Output the [X, Y] coordinate of the center of the cell containing the given text.  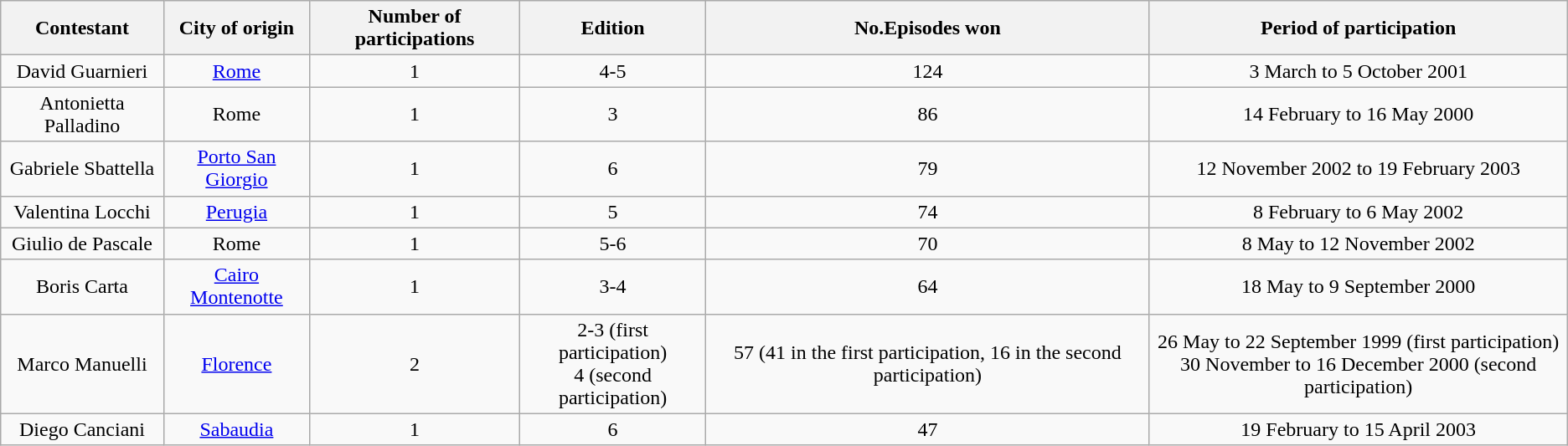
70 [928, 244]
3 March to 5 October 2001 [1359, 71]
Edition [612, 28]
Giulio de Pascale [82, 244]
Sabaudia [236, 429]
79 [928, 169]
Florence [236, 363]
8 February to 6 May 2002 [1359, 212]
Contestant [82, 28]
Diego Canciani [82, 429]
5-6 [612, 244]
18 May to 9 September 2000 [1359, 286]
Marco Manuelli [82, 363]
Boris Carta [82, 286]
City of origin [236, 28]
3 [612, 114]
Perugia [236, 212]
19 February to 15 April 2003 [1359, 429]
26 May to 22 September 1999 (first participation)30 November to 16 December 2000 (second participation) [1359, 363]
12 November 2002 to 19 February 2003 [1359, 169]
Gabriele Sbattella [82, 169]
2 [415, 363]
David Guarnieri [82, 71]
124 [928, 71]
86 [928, 114]
5 [612, 212]
Cairo Montenotte [236, 286]
No.Episodes won [928, 28]
4-5 [612, 71]
74 [928, 212]
Porto San Giorgio [236, 169]
2-3 (first participation)4 (second participation) [612, 363]
47 [928, 429]
3-4 [612, 286]
57 (41 in the first participation, 16 in the second participation) [928, 363]
Antonietta Palladino [82, 114]
Period of participation [1359, 28]
64 [928, 286]
Valentina Locchi [82, 212]
Number of participations [415, 28]
8 May to 12 November 2002 [1359, 244]
14 February to 16 May 2000 [1359, 114]
